For the text-containing cell, return its midpoint in (x, y) coordinate format. 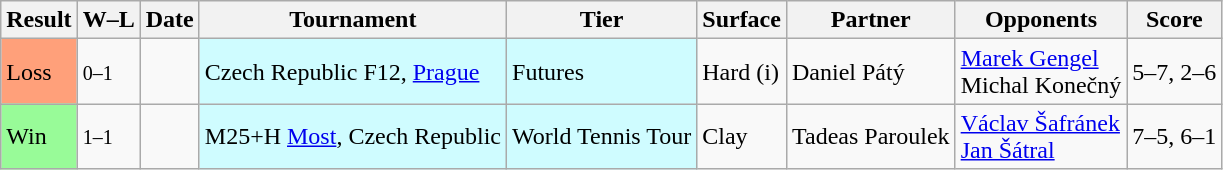
M25+H Most, Czech Republic (352, 136)
Hard (i) (742, 72)
Tier (602, 20)
W–L (108, 20)
Score (1174, 20)
World Tennis Tour (602, 136)
Marek Gengel Michal Konečný (1041, 72)
Czech Republic F12, Prague (352, 72)
7–5, 6–1 (1174, 136)
Win (39, 136)
Tadeas Paroulek (870, 136)
Futures (602, 72)
Result (39, 20)
1–1 (108, 136)
5–7, 2–6 (1174, 72)
Loss (39, 72)
0–1 (108, 72)
Surface (742, 20)
Václav Šafránek Jan Šátral (1041, 136)
Clay (742, 136)
Daniel Pátý (870, 72)
Tournament (352, 20)
Date (170, 20)
Opponents (1041, 20)
Partner (870, 20)
